Return the (X, Y) coordinate for the center point of the cell that contains the specified text.  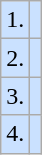
4. (16, 134)
3. (16, 96)
1. (16, 20)
2. (16, 58)
